Return the [x, y] coordinate for the center point of the cell that contains the specified text.  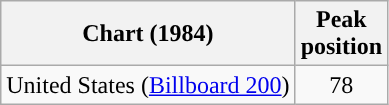
Chart (1984) [148, 34]
78 [341, 85]
United States (Billboard 200) [148, 85]
Peakposition [341, 34]
